Search for the cell housing the specified text and yield its (x, y) center coordinate. 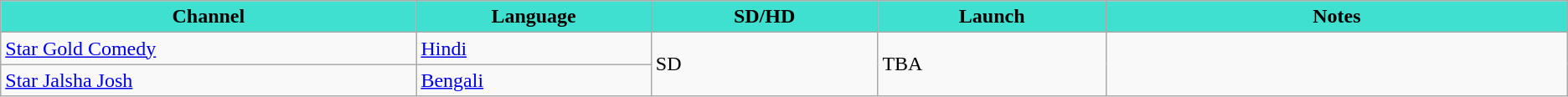
SD (764, 64)
Bengali (534, 80)
Launch (992, 17)
Hindi (534, 48)
SD/HD (764, 17)
Star Gold Comedy (209, 48)
Language (534, 17)
TBA (992, 64)
Channel (209, 17)
Star Jalsha Josh (209, 80)
Notes (1337, 17)
